Identify which cell holds the provided text, then report its [x, y] central coordinate. 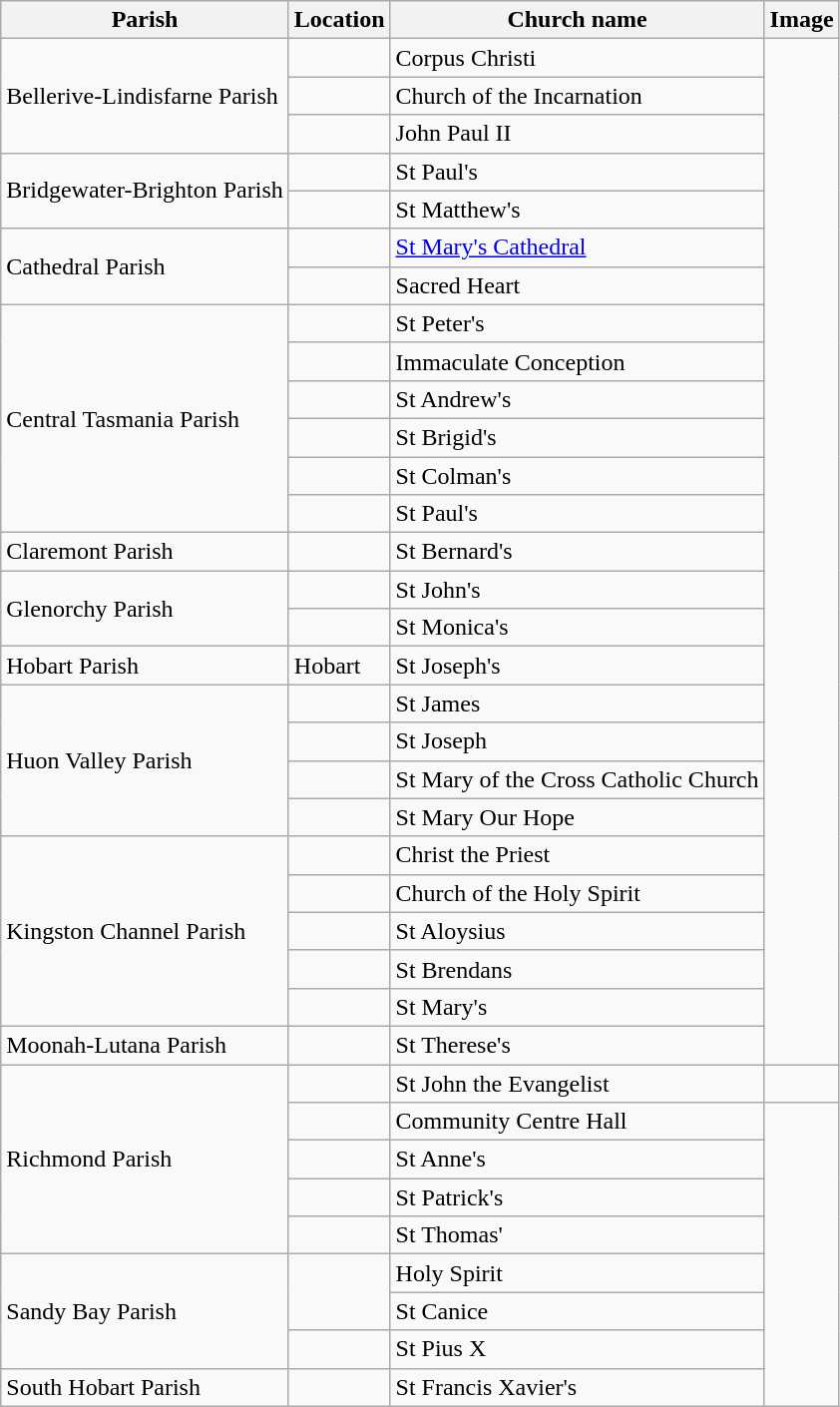
St Peter's [577, 323]
St James [577, 703]
Claremont Parish [146, 552]
Richmond Parish [146, 1159]
Sandy Bay Parish [146, 1311]
John Paul II [577, 134]
Immaculate Conception [577, 361]
St Thomas' [577, 1235]
St Matthew's [577, 210]
Central Tasmania Parish [146, 418]
Kingston Channel Parish [146, 931]
St Pius X [577, 1349]
Location [339, 20]
Huon Valley Parish [146, 760]
St John the Evangelist [577, 1083]
St John's [577, 590]
St Mary Our Hope [577, 817]
St Andrew's [577, 399]
Cathedral Parish [146, 266]
St Mary of the Cross Catholic Church [577, 779]
Hobart Parish [146, 666]
South Hobart Parish [146, 1387]
St Brendans [577, 969]
Sacred Heart [577, 285]
St Colman's [577, 476]
St Canice [577, 1311]
Christ the Priest [577, 855]
St Patrick's [577, 1197]
St Anne's [577, 1160]
Bridgewater-Brighton Parish [146, 191]
St Joseph [577, 741]
St Bernard's [577, 552]
Moonah-Lutana Parish [146, 1045]
St Aloysius [577, 931]
St Joseph's [577, 666]
Image [802, 20]
St Therese's [577, 1045]
Hobart [339, 666]
Bellerive-Lindisfarne Parish [146, 96]
Church of the Incarnation [577, 96]
Parish [146, 20]
St Mary's [577, 1007]
Church of the Holy Spirit [577, 893]
Church name [577, 20]
Corpus Christi [577, 58]
Glenorchy Parish [146, 609]
Holy Spirit [577, 1273]
St Monica's [577, 628]
St Francis Xavier's [577, 1387]
Community Centre Hall [577, 1122]
St Brigid's [577, 437]
St Mary's Cathedral [577, 247]
